Scan for the cell matching the given text and deliver its [X, Y] coordinate at center. 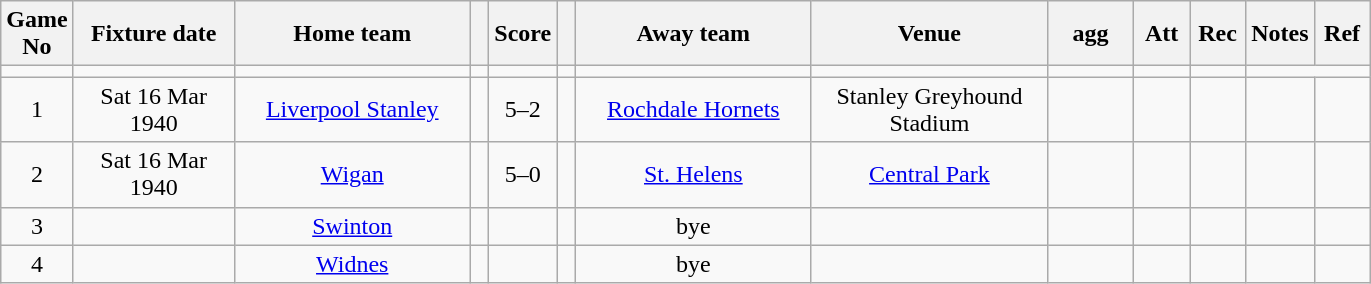
Liverpool Stanley [352, 110]
Widnes [352, 264]
Game No [37, 34]
Stanley Greyhound Stadium [929, 110]
4 [37, 264]
Central Park [929, 174]
Ref [1342, 34]
Fixture date [154, 34]
Notes [1280, 34]
Swinton [352, 226]
Att [1162, 34]
Score [523, 34]
5–0 [523, 174]
Away team [693, 34]
Wigan [352, 174]
Venue [929, 34]
agg [1090, 34]
1 [37, 110]
St. Helens [693, 174]
Home team [352, 34]
Rochdale Hornets [693, 110]
5–2 [523, 110]
2 [37, 174]
3 [37, 226]
Rec [1218, 34]
